Determine the (X, Y) coordinate at the center of the cell enclosing the given text.  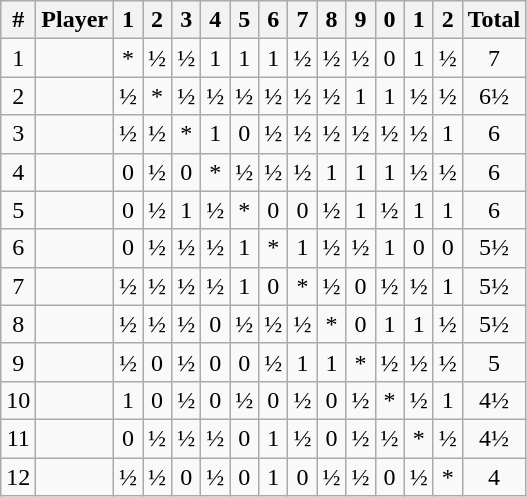
Total (494, 20)
10 (18, 400)
11 (18, 438)
Player (75, 20)
6½ (494, 96)
12 (18, 477)
# (18, 20)
